Locate the cell with the specified text and output its [X, Y] center coordinate. 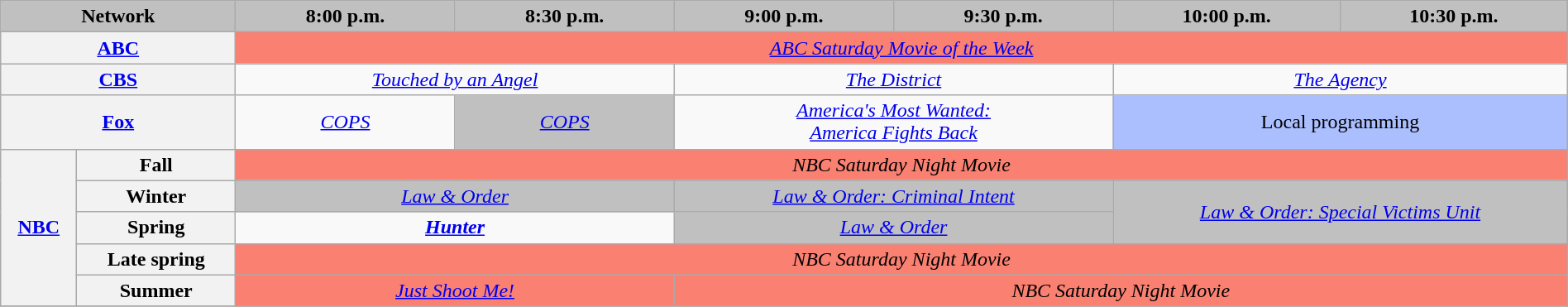
Local programming [1340, 122]
9:30 p.m. [1004, 17]
Touched by an Angel [455, 79]
Law & Order: Special Victims Unit [1340, 212]
Winter [156, 196]
Spring [156, 228]
CBS [118, 79]
NBC [39, 228]
Fall [156, 165]
America's Most Wanted:America Fights Back [893, 122]
8:30 p.m. [564, 17]
Hunter [455, 228]
9:00 p.m. [784, 17]
Just Shoot Me! [455, 290]
10:30 p.m. [1454, 17]
Law & Order: Criminal Intent [893, 196]
Fox [118, 122]
Network [118, 17]
The Agency [1340, 79]
ABC [118, 48]
Late spring [156, 259]
ABC Saturday Movie of the Week [901, 48]
10:00 p.m. [1227, 17]
8:00 p.m. [346, 17]
Summer [156, 290]
The District [893, 79]
